Locate the cell with the specified text and output its [x, y] center coordinate. 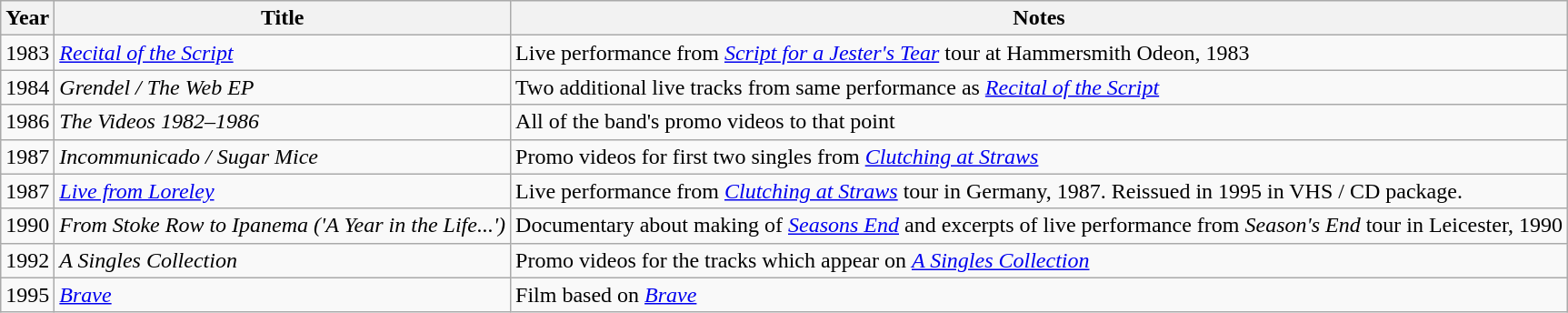
The Videos 1982–1986 [283, 122]
1995 [27, 295]
Promo videos for the tracks which appear on A Singles Collection [1040, 260]
Year [27, 18]
Promo videos for first two singles from Clutching at Straws [1040, 156]
Incommunicado / Sugar Mice [283, 156]
1984 [27, 87]
1983 [27, 53]
Live performance from Script for a Jester's Tear tour at Hammersmith Odeon, 1983 [1040, 53]
A Singles Collection [283, 260]
Title [283, 18]
Live from Loreley [283, 191]
Grendel / The Web EP [283, 87]
1992 [27, 260]
Recital of the Script [283, 53]
Film based on Brave [1040, 295]
Live performance from Clutching at Straws tour in Germany, 1987. Reissued in 1995 in VHS / CD package. [1040, 191]
Two additional live tracks from same performance as Recital of the Script [1040, 87]
Brave [283, 295]
1986 [27, 122]
Notes [1040, 18]
All of the band's promo videos to that point [1040, 122]
From Stoke Row to Ipanema ('A Year in the Life...') [283, 226]
1990 [27, 226]
Documentary about making of Seasons End and excerpts of live performance from Season's End tour in Leicester, 1990 [1040, 226]
